Capture the cell that displays the provided text and extract its (x, y) central coordinate. 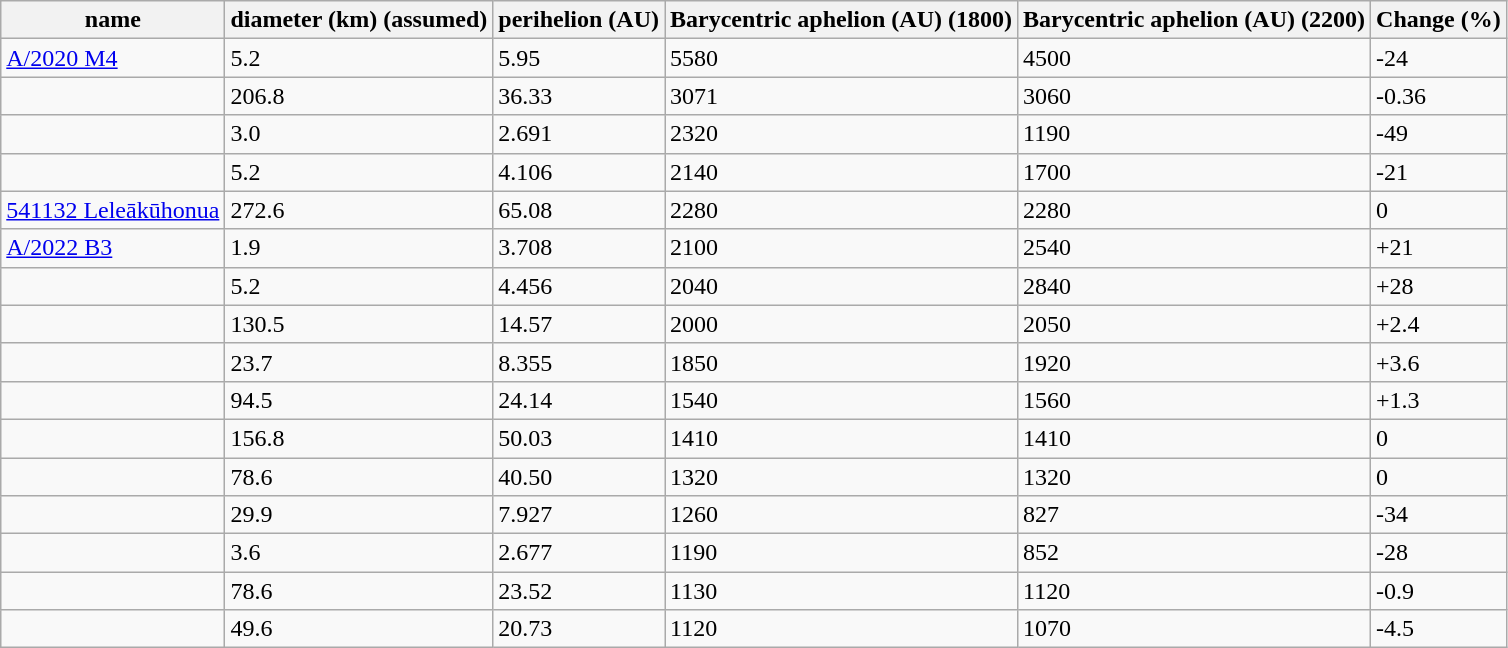
-34 (1439, 515)
130.5 (359, 324)
A/2022 B3 (113, 248)
-49 (1439, 134)
5.95 (579, 58)
2840 (1194, 286)
8.355 (579, 362)
3071 (840, 96)
1560 (1194, 400)
Barycentric aphelion (AU) (1800) (840, 20)
+2.4 (1439, 324)
3.0 (359, 134)
1130 (840, 591)
-28 (1439, 553)
1700 (1194, 172)
541132 Leleākūhonua (113, 210)
23.52 (579, 591)
+21 (1439, 248)
2320 (840, 134)
-4.5 (1439, 629)
2100 (840, 248)
-0.9 (1439, 591)
Barycentric aphelion (AU) (2200) (1194, 20)
2040 (840, 286)
206.8 (359, 96)
49.6 (359, 629)
7.927 (579, 515)
94.5 (359, 400)
A/2020 M4 (113, 58)
2140 (840, 172)
40.50 (579, 477)
50.03 (579, 438)
272.6 (359, 210)
diameter (km) (assumed) (359, 20)
1070 (1194, 629)
2.691 (579, 134)
29.9 (359, 515)
20.73 (579, 629)
+1.3 (1439, 400)
4.106 (579, 172)
36.33 (579, 96)
5580 (840, 58)
2540 (1194, 248)
Change (%) (1439, 20)
+28 (1439, 286)
4500 (1194, 58)
1540 (840, 400)
1260 (840, 515)
perihelion (AU) (579, 20)
14.57 (579, 324)
3.6 (359, 553)
+3.6 (1439, 362)
2.677 (579, 553)
23.7 (359, 362)
-21 (1439, 172)
1850 (840, 362)
-24 (1439, 58)
2000 (840, 324)
65.08 (579, 210)
827 (1194, 515)
1.9 (359, 248)
-0.36 (1439, 96)
156.8 (359, 438)
4.456 (579, 286)
24.14 (579, 400)
1920 (1194, 362)
name (113, 20)
3060 (1194, 96)
3.708 (579, 248)
2050 (1194, 324)
852 (1194, 553)
